Return the [X, Y] coordinate for the center point of the cell that contains the specified text.  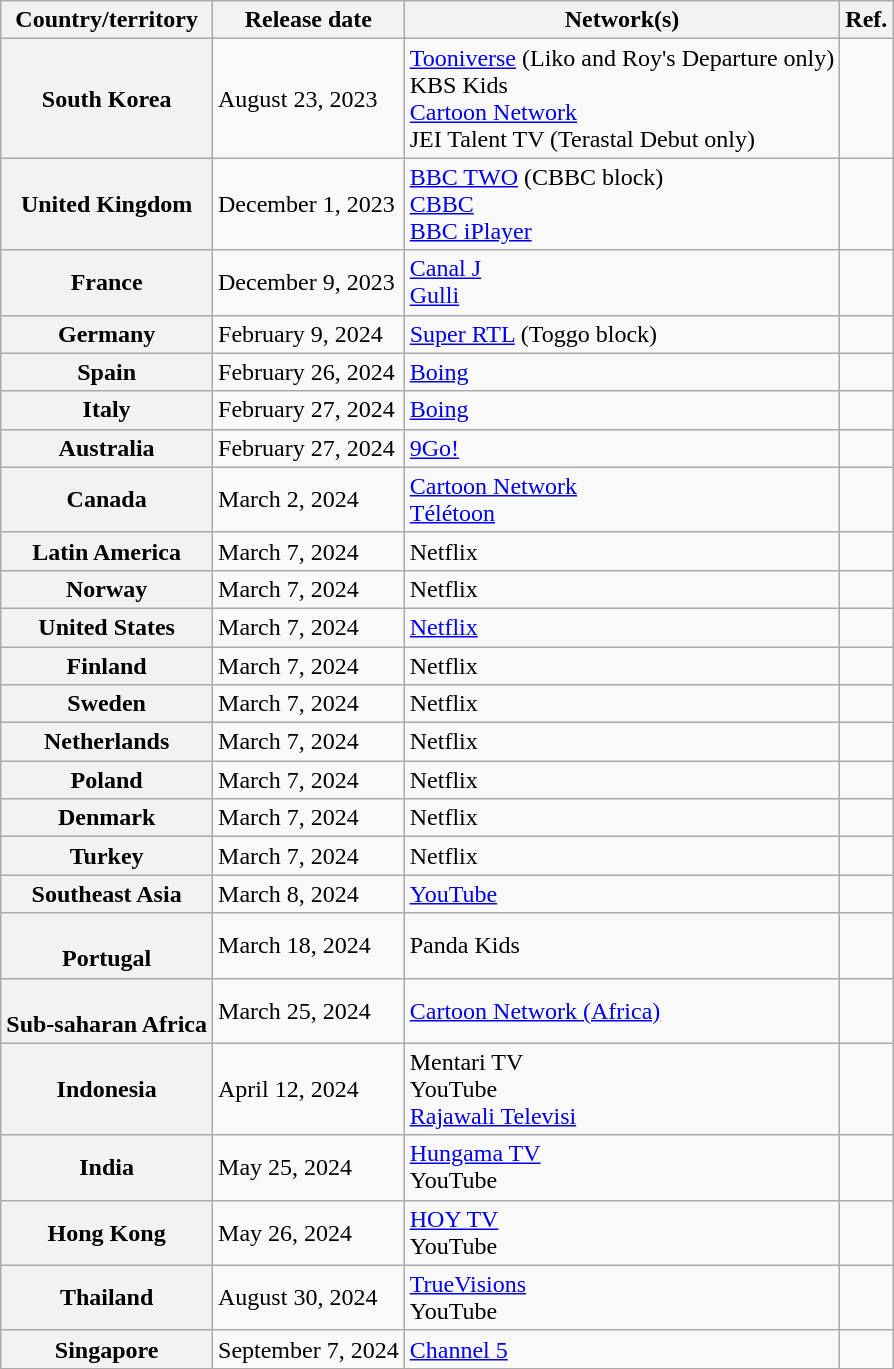
Mentari TVYouTubeRajawali Televisi [622, 1089]
Release date [309, 20]
March 25, 2024 [309, 1010]
Poland [107, 780]
May 26, 2024 [309, 1232]
Southeast Asia [107, 894]
February 26, 2024 [309, 372]
Denmark [107, 818]
Australia [107, 448]
Latin America [107, 551]
September 7, 2024 [309, 1349]
Canada [107, 500]
Norway [107, 589]
South Korea [107, 98]
Network(s) [622, 20]
United Kingdom [107, 204]
Country/territory [107, 20]
9Go! [622, 448]
Turkey [107, 856]
Cartoon Network (Africa) [622, 1010]
March 8, 2024 [309, 894]
TrueVisionsYouTube [622, 1298]
August 30, 2024 [309, 1298]
Spain [107, 372]
March 2, 2024 [309, 500]
August 23, 2023 [309, 98]
Sweden [107, 704]
Hong Kong [107, 1232]
March 18, 2024 [309, 946]
December 1, 2023 [309, 204]
Canal JGulli [622, 282]
India [107, 1168]
Singapore [107, 1349]
Cartoon NetworkTélétoon [622, 500]
Sub-saharan Africa [107, 1010]
Portugal [107, 946]
Indonesia [107, 1089]
Ref. [866, 20]
Super RTL (Toggo block) [622, 334]
May 25, 2024 [309, 1168]
April 12, 2024 [309, 1089]
France [107, 282]
Hungama TVYouTube [622, 1168]
Finland [107, 665]
BBC TWO (CBBC block)CBBCBBC iPlayer [622, 204]
Thailand [107, 1298]
Channel 5 [622, 1349]
Italy [107, 410]
Germany [107, 334]
December 9, 2023 [309, 282]
Tooniverse (Liko and Roy's Departure only)KBS KidsCartoon NetworkJEI Talent TV (Terastal Debut only) [622, 98]
HOY TVYouTube [622, 1232]
YouTube [622, 894]
Panda Kids [622, 946]
February 9, 2024 [309, 334]
Netherlands [107, 742]
United States [107, 627]
